Locate the cell with the specified text and output its [X, Y] center coordinate. 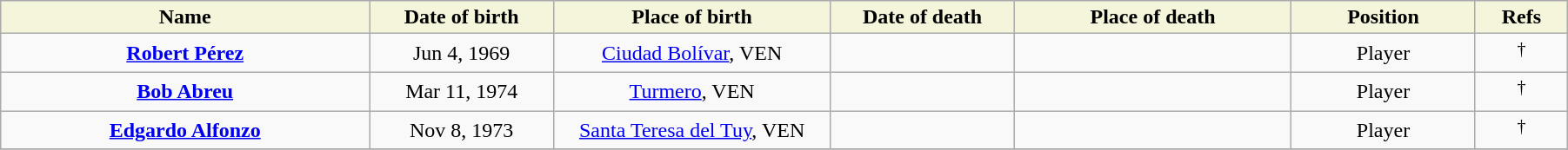
Nov 8, 1973 [462, 130]
Name [185, 17]
Mar 11, 1974 [462, 92]
Bob Abreu [185, 92]
Jun 4, 1969 [462, 54]
Date of death [923, 17]
Date of birth [462, 17]
Place of birth [692, 17]
Santa Teresa del Tuy, VEN [692, 130]
Refs [1521, 17]
Place of death [1153, 17]
Position [1383, 17]
Edgardo Alfonzo [185, 130]
Robert Pérez [185, 54]
Turmero, VEN [692, 92]
Ciudad Bolívar, VEN [692, 54]
